Find where the given text appears and provide that cell's center as [x, y] coordinate. 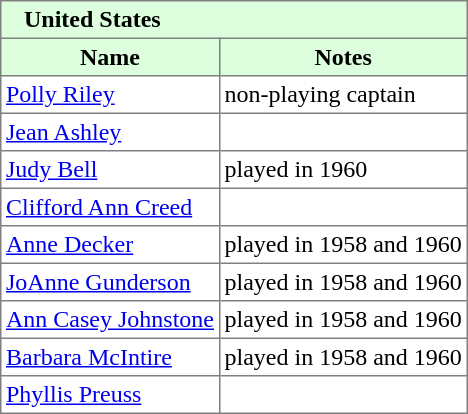
played in 1960 [343, 170]
non-playing captain [343, 95]
Polly Riley [110, 95]
Jean Ashley [110, 132]
Clifford Ann Creed [110, 207]
Judy Bell [110, 170]
Ann Casey Johnstone [110, 320]
JoAnne Gunderson [110, 282]
Notes [343, 57]
Barbara McIntire [110, 357]
United States [234, 20]
Anne Decker [110, 245]
Name [110, 57]
Phyllis Preuss [110, 395]
